Return the [X, Y] coordinate for the center point of the cell that contains the specified text.  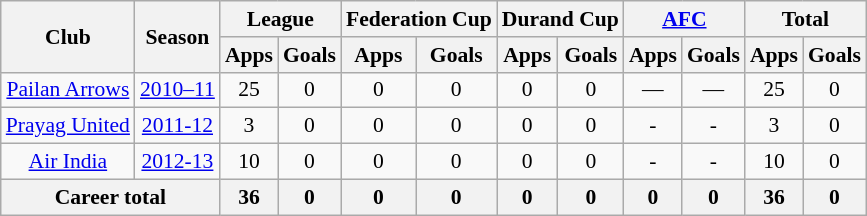
AFC [684, 19]
Prayag United [68, 126]
2010–11 [178, 90]
2012-13 [178, 162]
Pailan Arrows [68, 90]
Season [178, 36]
Career total [110, 197]
Total [806, 19]
Air India [68, 162]
2011-12 [178, 126]
Club [68, 36]
League [280, 19]
Federation Cup [419, 19]
Durand Cup [560, 19]
